Pinpoint the cell where the given text exists, returning its (X, Y) midpoint coordinate. 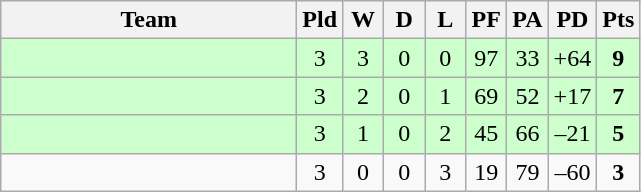
PA (528, 20)
45 (486, 134)
69 (486, 96)
Team (149, 20)
W (364, 20)
7 (618, 96)
9 (618, 58)
66 (528, 134)
PF (486, 20)
+17 (572, 96)
D (404, 20)
19 (486, 172)
L (446, 20)
79 (528, 172)
5 (618, 134)
52 (528, 96)
97 (486, 58)
–21 (572, 134)
+64 (572, 58)
Pts (618, 20)
Pld (320, 20)
–60 (572, 172)
PD (572, 20)
33 (528, 58)
